Find where the given text appears and provide that cell's center as [X, Y] coordinate. 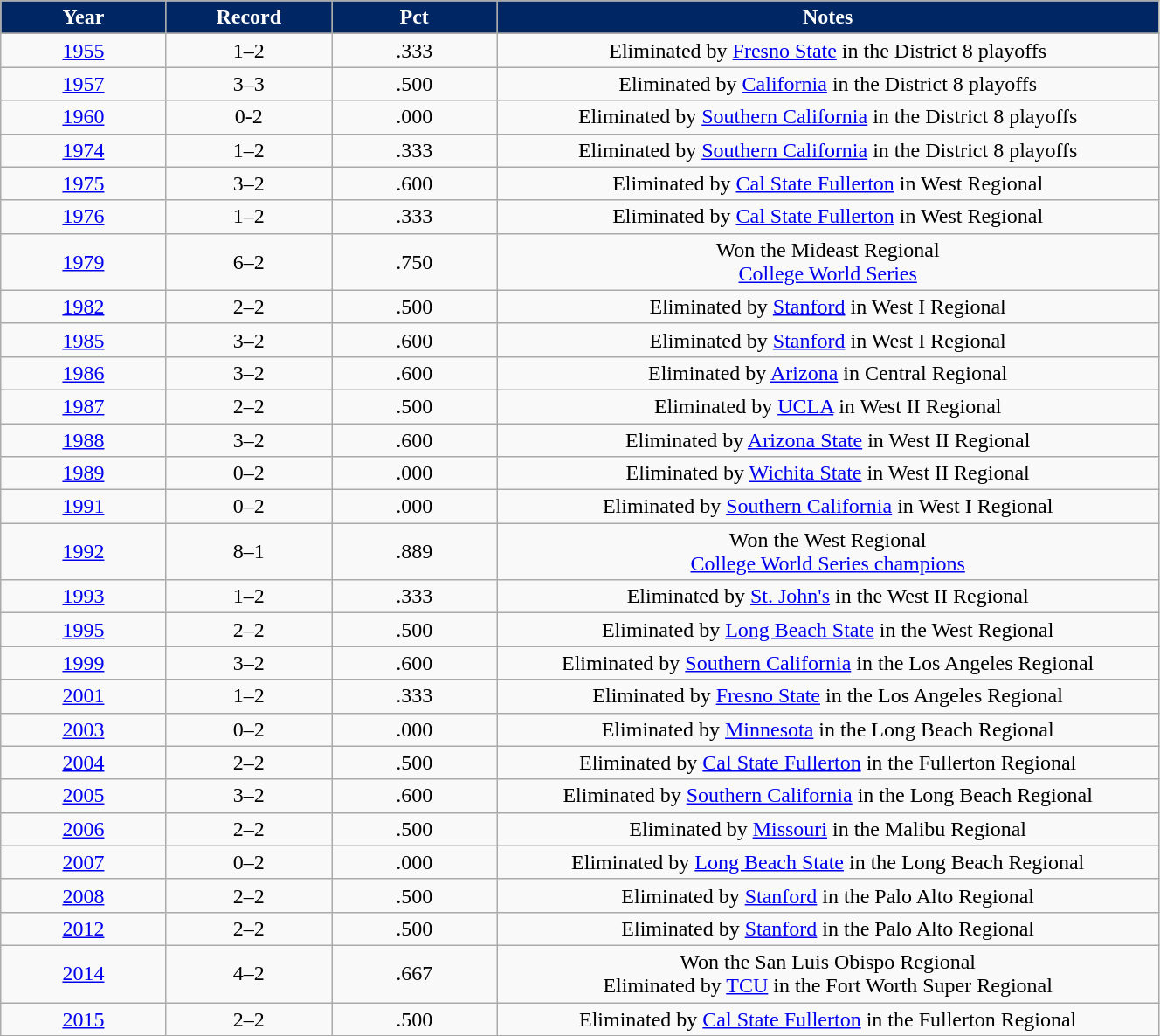
1957 [84, 84]
Eliminated by California in the District 8 playoffs [828, 84]
Record [248, 17]
1975 [84, 183]
.667 [414, 973]
1960 [84, 117]
2007 [84, 862]
1989 [84, 473]
1955 [84, 51]
Eliminated by Southern California in the Long Beach Regional [828, 796]
Won the San Luis Obispo RegionalEliminated by TCU in the Fort Worth Super Regional [828, 973]
2005 [84, 796]
Eliminated by Long Beach State in the Long Beach Regional [828, 862]
2008 [84, 895]
2001 [84, 696]
Eliminated by UCLA in West II Regional [828, 406]
2012 [84, 929]
2006 [84, 829]
Won the West RegionalCollege World Series champions [828, 552]
8–1 [248, 552]
Eliminated by Fresno State in the Los Angeles Regional [828, 696]
6–2 [248, 262]
Eliminated by Southern California in the Los Angeles Regional [828, 663]
1991 [84, 507]
Won the Mideast RegionalCollege World Series [828, 262]
Year [84, 17]
Pct [414, 17]
4–2 [248, 973]
1982 [84, 307]
Eliminated by St. John's in the West II Regional [828, 597]
2015 [84, 1019]
1995 [84, 630]
1986 [84, 373]
0-2 [248, 117]
1987 [84, 406]
.889 [414, 552]
1979 [84, 262]
1976 [84, 217]
Eliminated by Long Beach State in the West Regional [828, 630]
Eliminated by Southern California in West I Regional [828, 507]
Notes [828, 17]
2004 [84, 763]
Eliminated by Minnesota in the Long Beach Regional [828, 729]
1999 [84, 663]
Eliminated by Fresno State in the District 8 playoffs [828, 51]
Eliminated by Wichita State in West II Regional [828, 473]
3–3 [248, 84]
1992 [84, 552]
2014 [84, 973]
1985 [84, 340]
1974 [84, 150]
Eliminated by Arizona in Central Regional [828, 373]
Eliminated by Missouri in the Malibu Regional [828, 829]
Eliminated by Arizona State in West II Regional [828, 439]
1993 [84, 597]
2003 [84, 729]
1988 [84, 439]
.750 [414, 262]
